Extract the (X, Y) coordinate from the center of the cell holding the provided text.  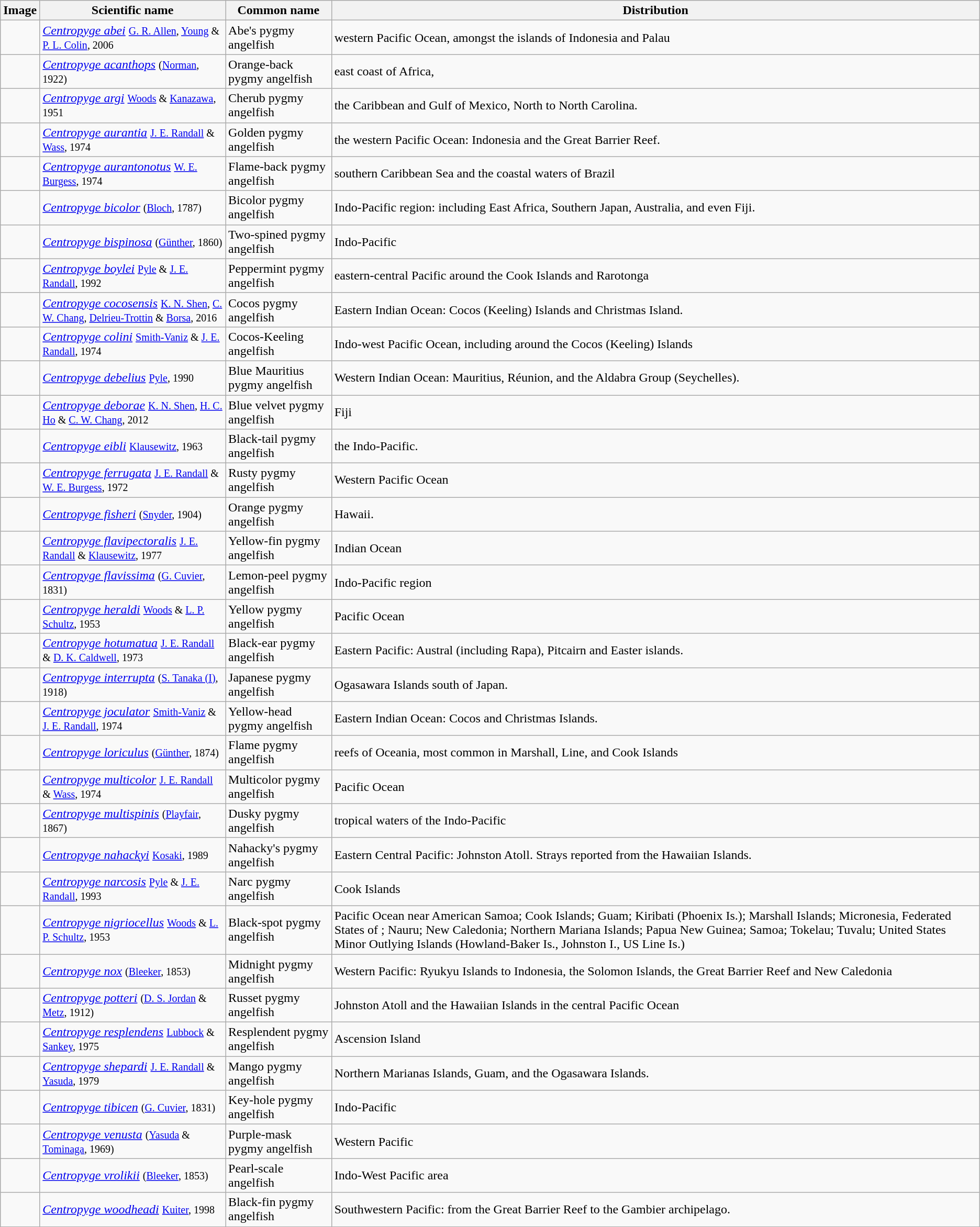
eastern-central Pacific around the Cook Islands and Rarotonga (655, 275)
Indo-West Pacific area (655, 1176)
the Indo-Pacific. (655, 446)
Flame-back pygmy angelfish (279, 174)
Black-spot pygmy angelfish (279, 930)
Yellow pygmy angelfish (279, 617)
Centropyge argi Woods & Kanazawa, 1951 (133, 106)
Centropyge ferrugata J. E. Randall & W. E. Burgess, 1972 (133, 481)
Centropyge woodheadi Kuiter, 1998 (133, 1209)
Yellow-fin pygmy angelfish (279, 549)
Narc pygmy angelfish (279, 889)
Cocos pygmy angelfish (279, 310)
Eastern Pacific: Austral (including Rapa), Pitcairn and Easter islands. (655, 650)
Centropyge boylei Pyle & J. E. Randall, 1992 (133, 275)
Common name (279, 10)
Centropyge fisheri (Snyder, 1904) (133, 514)
Indo-west Pacific Ocean, including around the Cocos (Keeling) Islands (655, 343)
Black-tail pygmy angelfish (279, 446)
Centropyge debelius Pyle, 1990 (133, 378)
Centropyge flavissima (G. Cuvier, 1831) (133, 582)
Multicolor pygmy angelfish (279, 786)
Black-ear pygmy angelfish (279, 650)
Indo-Pacific region (655, 582)
Centropyge shepardi J. E. Randall & Yasuda, 1979 (133, 1073)
Purple-mask pygmy angelfish (279, 1141)
Image (20, 10)
Cocos-Keeling angelfish (279, 343)
Centropyge eibli Klausewitz, 1963 (133, 446)
Peppermint pygmy angelfish (279, 275)
Centropyge abei G. R. Allen, Young & P. L. Colin, 2006 (133, 38)
Abe's pygmy angelfish (279, 38)
Centropyge nox (Bleeker, 1853) (133, 971)
Ogasawara Islands south of Japan. (655, 685)
Mango pygmy angelfish (279, 1073)
Centropyge bicolor (Bloch, 1787) (133, 207)
Flame pygmy angelfish (279, 753)
Scientific name (133, 10)
Centropyge resplendens Lubbock & Sankey, 1975 (133, 1040)
Fiji (655, 411)
Centropyge aurantia J. E. Randall & Wass, 1974 (133, 139)
Centropyge bispinosa (Günther, 1860) (133, 242)
Western Indian Ocean: Mauritius, Réunion, and the Aldabra Group (Seychelles). (655, 378)
Resplendent pygmy angelfish (279, 1040)
Midnight pygmy angelfish (279, 971)
Bicolor pygmy angelfish (279, 207)
Japanese pygmy angelfish (279, 685)
Centropyge vrolikii (Bleeker, 1853) (133, 1176)
Two-spined pygmy angelfish (279, 242)
Black-fin pygmy angelfish (279, 1209)
Cook Islands (655, 889)
Centropyge cocosensis K. N. Shen, C. W. Chang, Delrieu-Trottin & Borsa, 2016 (133, 310)
Centropyge nahackyi Kosaki, 1989 (133, 854)
east coast of Africa, (655, 71)
Eastern Central Pacific: Johnston Atoll. Strays reported from the Hawaiian Islands. (655, 854)
Hawaii. (655, 514)
Centropyge multispinis (Playfair, 1867) (133, 821)
Western Pacific Ocean (655, 481)
Centropyge aurantonotus W. E. Burgess, 1974 (133, 174)
southern Caribbean Sea and the coastal waters of Brazil (655, 174)
Western Pacific (655, 1141)
Centropyge interrupta (S. Tanaka (I), 1918) (133, 685)
Dusky pygmy angelfish (279, 821)
Southwestern Pacific: from the Great Barrier Reef to the Gambier archipelago. (655, 1209)
Rusty pygmy angelfish (279, 481)
the Caribbean and Gulf of Mexico, North to North Carolina. (655, 106)
Pearl-scale angelfish (279, 1176)
Eastern Indian Ocean: Cocos and Christmas Islands. (655, 718)
Centropyge tibicen (G. Cuvier, 1831) (133, 1108)
the western Pacific Ocean: Indonesia and the Great Barrier Reef. (655, 139)
Orange-back pygmy angelfish (279, 71)
Golden pygmy angelfish (279, 139)
Centropyge hotumatua J. E. Randall & D. K. Caldwell, 1973 (133, 650)
Blue Mauritius pygmy angelfish (279, 378)
tropical waters of the Indo-Pacific (655, 821)
Centropyge heraldi Woods & L. P. Schultz, 1953 (133, 617)
Cherub pygmy angelfish (279, 106)
Johnston Atoll and the Hawaiian Islands in the central Pacific Ocean (655, 1005)
Centropyge colini Smith-Vaniz & J. E. Randall, 1974 (133, 343)
Lemon-peel pygmy angelfish (279, 582)
western Pacific Ocean, amongst the islands of Indonesia and Palau (655, 38)
Indian Ocean (655, 549)
Yellow-head pygmy angelfish (279, 718)
Orange pygmy angelfish (279, 514)
Russet pygmy angelfish (279, 1005)
Northern Marianas Islands, Guam, and the Ogasawara Islands. (655, 1073)
Eastern Indian Ocean: Cocos (Keeling) Islands and Christmas Island. (655, 310)
Centropyge venusta (Yasuda & Tominaga, 1969) (133, 1141)
Centropyge potteri (D. S. Jordan & Metz, 1912) (133, 1005)
Centropyge deborae K. N. Shen, H. C. Ho & C. W. Chang, 2012 (133, 411)
Nahacky's pygmy angelfish (279, 854)
Centropyge joculator Smith-Vaniz & J. E. Randall, 1974 (133, 718)
Blue velvet pygmy angelfish (279, 411)
Ascension Island (655, 1040)
Key-hole pygmy angelfish (279, 1108)
reefs of Oceania, most common in Marshall, Line, and Cook Islands (655, 753)
Western Pacific: Ryukyu Islands to Indonesia, the Solomon Islands, the Great Barrier Reef and New Caledonia (655, 971)
Centropyge narcosis Pyle & J. E. Randall, 1993 (133, 889)
Indo-Pacific region: including East Africa, Southern Japan, Australia, and even Fiji. (655, 207)
Centropyge nigriocellus Woods & L. P. Schultz, 1953 (133, 930)
Centropyge loriculus (Günther, 1874) (133, 753)
Centropyge acanthops (Norman, 1922) (133, 71)
Distribution (655, 10)
Centropyge multicolor J. E. Randall & Wass, 1974 (133, 786)
Centropyge flavipectoralis J. E. Randall & Klausewitz, 1977 (133, 549)
